Find where the given text appears and provide that cell's center as (X, Y) coordinate. 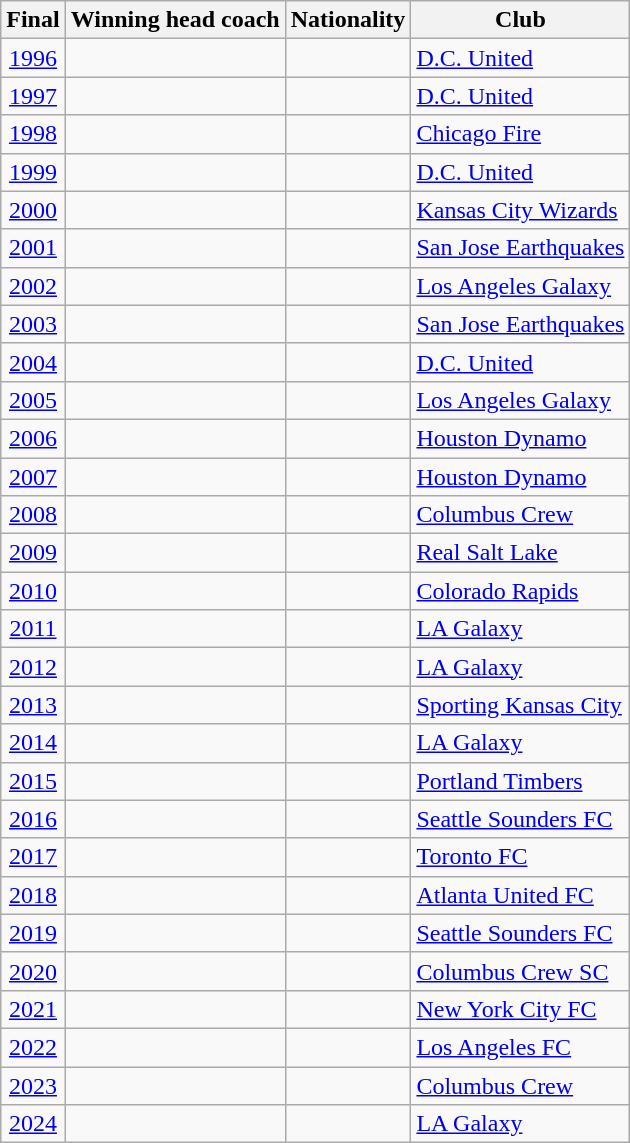
1998 (33, 134)
Winning head coach (175, 20)
2009 (33, 553)
2003 (33, 324)
2004 (33, 362)
1999 (33, 172)
Final (33, 20)
2001 (33, 248)
2022 (33, 1047)
Toronto FC (520, 857)
2012 (33, 667)
2008 (33, 515)
Club (520, 20)
2013 (33, 705)
2018 (33, 895)
1996 (33, 58)
2023 (33, 1085)
2007 (33, 477)
2000 (33, 210)
2002 (33, 286)
2014 (33, 743)
Chicago Fire (520, 134)
Los Angeles FC (520, 1047)
Atlanta United FC (520, 895)
2017 (33, 857)
2011 (33, 629)
Kansas City Wizards (520, 210)
1997 (33, 96)
Nationality (348, 20)
Sporting Kansas City (520, 705)
2024 (33, 1124)
2021 (33, 1009)
New York City FC (520, 1009)
2016 (33, 819)
2015 (33, 781)
Colorado Rapids (520, 591)
2010 (33, 591)
Real Salt Lake (520, 553)
2020 (33, 971)
Portland Timbers (520, 781)
Columbus Crew SC (520, 971)
2005 (33, 400)
2006 (33, 438)
2019 (33, 933)
